Return the (x, y) coordinate for the center point of the cell that contains the specified text.  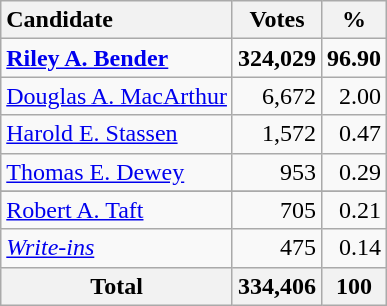
Robert A. Taft (117, 210)
96.90 (354, 58)
0.47 (354, 134)
0.29 (354, 172)
0.21 (354, 210)
6,672 (276, 96)
2.00 (354, 96)
953 (276, 172)
1,572 (276, 134)
Thomas E. Dewey (117, 172)
100 (354, 286)
334,406 (276, 286)
Write-ins (117, 248)
0.14 (354, 248)
Votes (276, 20)
Douglas A. MacArthur (117, 96)
475 (276, 248)
Total (117, 286)
% (354, 20)
Harold E. Stassen (117, 134)
Candidate (117, 20)
705 (276, 210)
324,029 (276, 58)
Riley A. Bender (117, 58)
